Return [x, y] of the center of cell containing provided text 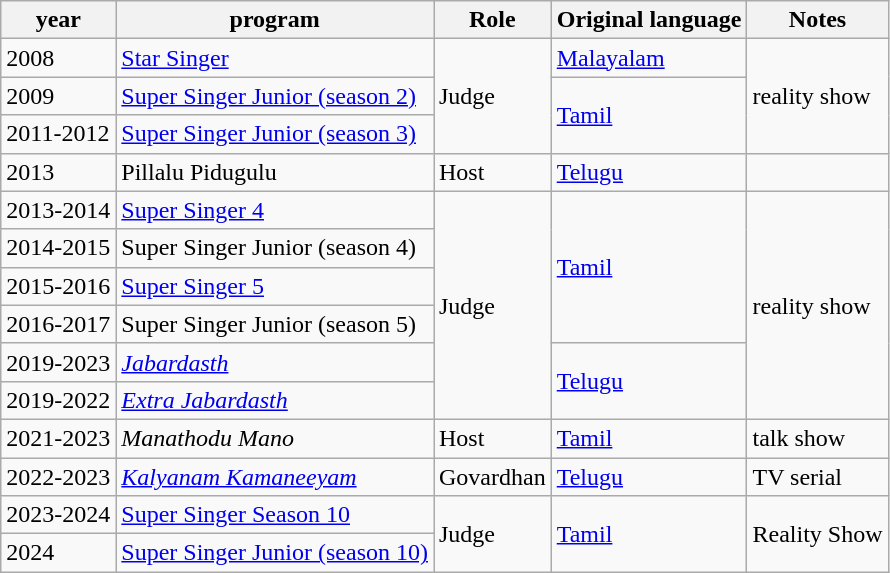
2019-2023 [58, 362]
Super Singer Junior (season 4) [275, 248]
Role [493, 20]
Original language [649, 20]
2013-2014 [58, 210]
Malayalam [649, 58]
2008 [58, 58]
Reality Show [818, 534]
Super Singer Junior (season 5) [275, 324]
Pillalu Pidugulu [275, 172]
Super Singer 5 [275, 286]
2021-2023 [58, 438]
2009 [58, 96]
Star Singer [275, 58]
2023-2024 [58, 515]
Govardhan [493, 477]
Super Singer 4 [275, 210]
talk show [818, 438]
Manathodu Mano [275, 438]
Super Singer Junior (season 10) [275, 553]
TV serial [818, 477]
2011-2012 [58, 134]
Super Singer Junior (season 3) [275, 134]
2022-2023 [58, 477]
Kalyanam Kamaneeyam [275, 477]
2016-2017 [58, 324]
2019-2022 [58, 400]
2014-2015 [58, 248]
Super Singer Season 10 [275, 515]
2015-2016 [58, 286]
year [58, 20]
2024 [58, 553]
Jabardasth [275, 362]
Super Singer Junior (season 2) [275, 96]
program [275, 20]
Extra Jabardasth [275, 400]
Notes [818, 20]
2013 [58, 172]
